Identify which cell holds the provided text, then report its [X, Y] central coordinate. 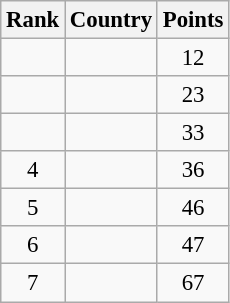
7 [33, 283]
33 [192, 133]
23 [192, 95]
5 [33, 208]
47 [192, 245]
Points [192, 20]
Country [112, 20]
67 [192, 283]
12 [192, 58]
46 [192, 208]
6 [33, 245]
4 [33, 170]
36 [192, 170]
Rank [33, 20]
